Provide the (x, y) coordinate of the cell's center where the given text is located.  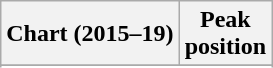
Chart (2015–19) (90, 34)
Peak position (225, 34)
